Identify which cell holds the provided text, then report its (X, Y) central coordinate. 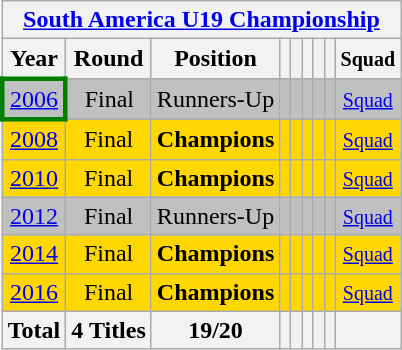
Year (34, 59)
4 Titles (109, 330)
Round (109, 59)
Total (34, 330)
2008 (34, 139)
2012 (34, 216)
2006 (34, 98)
2010 (34, 178)
South America U19 Championship (201, 20)
Position (215, 59)
2014 (34, 254)
19/20 (215, 330)
2016 (34, 292)
